Scan for the cell matching the given text and deliver its (x, y) coordinate at center. 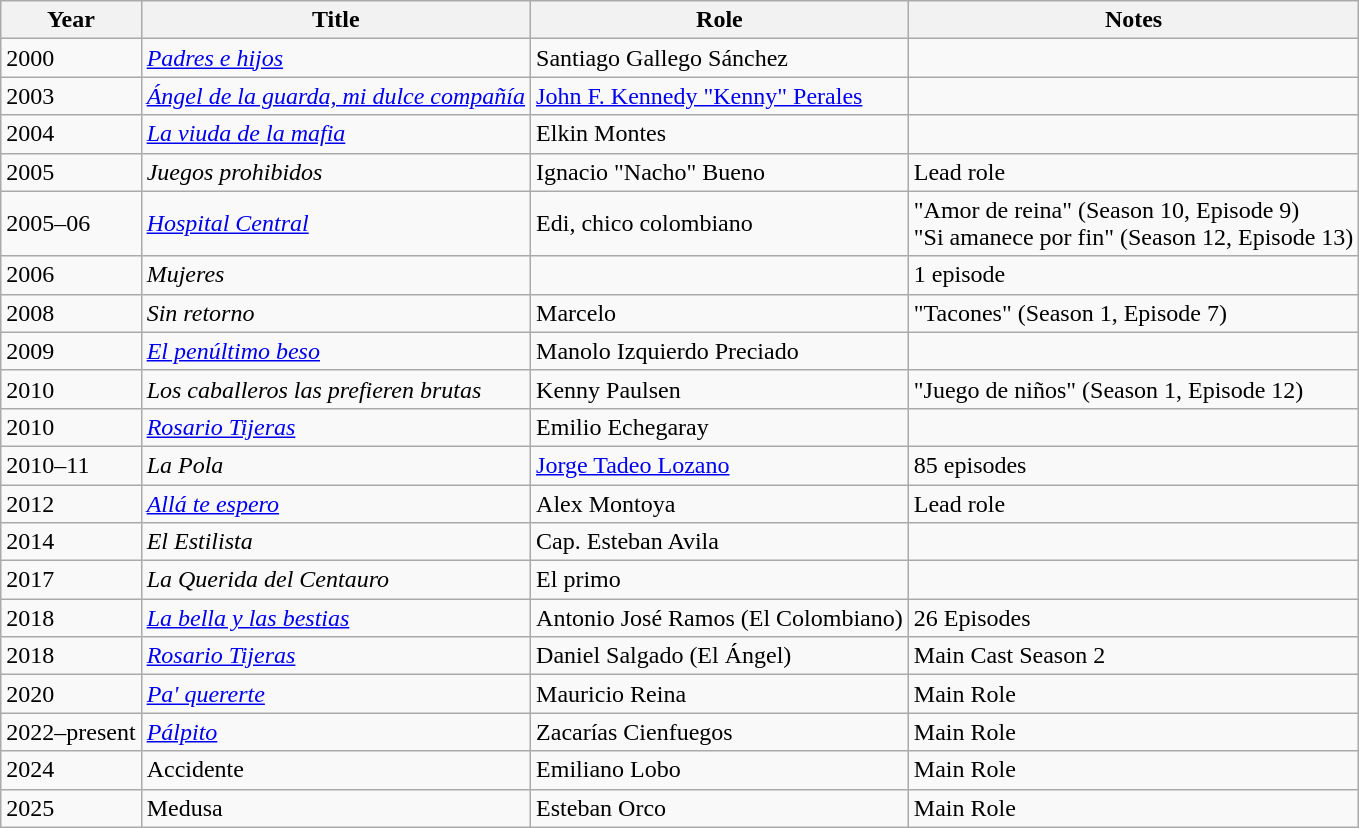
Accidente (336, 770)
Elkin Montes (720, 134)
La bella y las bestias (336, 618)
2008 (71, 313)
"Tacones" (Season 1, Episode 7) (1134, 313)
Title (336, 20)
Juegos prohibidos (336, 172)
Alex Montoya (720, 503)
Esteban Orco (720, 808)
2003 (71, 96)
El Estilista (336, 542)
2020 (71, 694)
Ángel de la guarda, mi dulce compañía (336, 96)
John F. Kennedy "Kenny" Perales (720, 96)
2022–present (71, 732)
El primo (720, 580)
Main Cast Season 2 (1134, 656)
Jorge Tadeo Lozano (720, 465)
"Juego de niños" (Season 1, Episode 12) (1134, 389)
Los caballeros las prefieren brutas (336, 389)
2010–11 (71, 465)
Year (71, 20)
Padres e hijos (336, 58)
2000 (71, 58)
Daniel Salgado (El Ángel) (720, 656)
Kenny Paulsen (720, 389)
Zacarías Cienfuegos (720, 732)
2024 (71, 770)
Hospital Central (336, 224)
Mujeres (336, 275)
Antonio José Ramos (El Colombiano) (720, 618)
2014 (71, 542)
2005 (71, 172)
26 Episodes (1134, 618)
Role (720, 20)
Cap. Esteban Avila (720, 542)
Pálpito (336, 732)
Manolo Izquierdo Preciado (720, 351)
2025 (71, 808)
Santiago Gallego Sánchez (720, 58)
Edi, chico colombiano (720, 224)
2012 (71, 503)
Allá te espero (336, 503)
2004 (71, 134)
1 episode (1134, 275)
85 episodes (1134, 465)
Sin retorno (336, 313)
Notes (1134, 20)
2006 (71, 275)
La Pola (336, 465)
Emilio Echegaray (720, 427)
Emiliano Lobo (720, 770)
2017 (71, 580)
El penúltimo beso (336, 351)
2009 (71, 351)
Ignacio "Nacho" Bueno (720, 172)
La Querida del Centauro (336, 580)
Pa' quererte (336, 694)
Medusa (336, 808)
2005–06 (71, 224)
La viuda de la mafia (336, 134)
Mauricio Reina (720, 694)
Marcelo (720, 313)
"Amor de reina" (Season 10, Episode 9)"Si amanece por fin" (Season 12, Episode 13) (1134, 224)
